Extract the (X, Y) coordinate from the center of the cell holding the provided text.  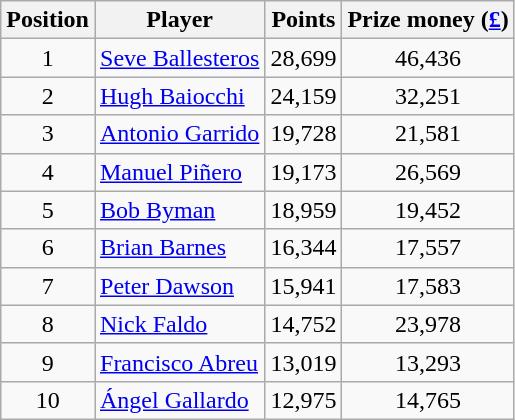
9 (48, 362)
8 (48, 324)
Player (179, 20)
12,975 (304, 400)
Nick Faldo (179, 324)
46,436 (428, 58)
13,019 (304, 362)
17,583 (428, 286)
Antonio Garrido (179, 134)
Brian Barnes (179, 248)
Peter Dawson (179, 286)
6 (48, 248)
Hugh Baiocchi (179, 96)
Points (304, 20)
10 (48, 400)
23,978 (428, 324)
Prize money (£) (428, 20)
7 (48, 286)
1 (48, 58)
19,728 (304, 134)
16,344 (304, 248)
15,941 (304, 286)
26,569 (428, 172)
32,251 (428, 96)
Seve Ballesteros (179, 58)
28,699 (304, 58)
17,557 (428, 248)
19,173 (304, 172)
13,293 (428, 362)
18,959 (304, 210)
2 (48, 96)
24,159 (304, 96)
14,765 (428, 400)
21,581 (428, 134)
4 (48, 172)
Manuel Piñero (179, 172)
14,752 (304, 324)
Francisco Abreu (179, 362)
5 (48, 210)
3 (48, 134)
19,452 (428, 210)
Ángel Gallardo (179, 400)
Bob Byman (179, 210)
Position (48, 20)
